Identify which cell holds the provided text, then report its (x, y) central coordinate. 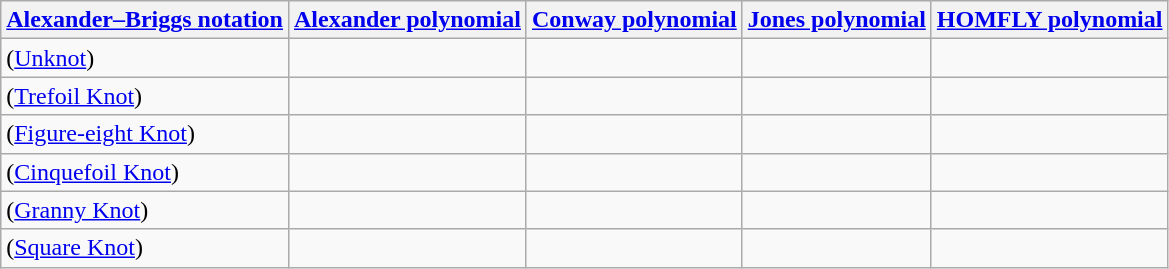
HOMFLY polynomial (1050, 20)
(Granny Knot) (145, 210)
Conway polynomial (634, 20)
Jones polynomial (836, 20)
Alexander polynomial (407, 20)
(Figure-eight Knot) (145, 134)
(Square Knot) (145, 248)
(Cinquefoil Knot) (145, 172)
Alexander–Briggs notation (145, 20)
(Trefoil Knot) (145, 96)
(Unknot) (145, 58)
